Pinpoint the cell where the given text exists, returning its [X, Y] midpoint coordinate. 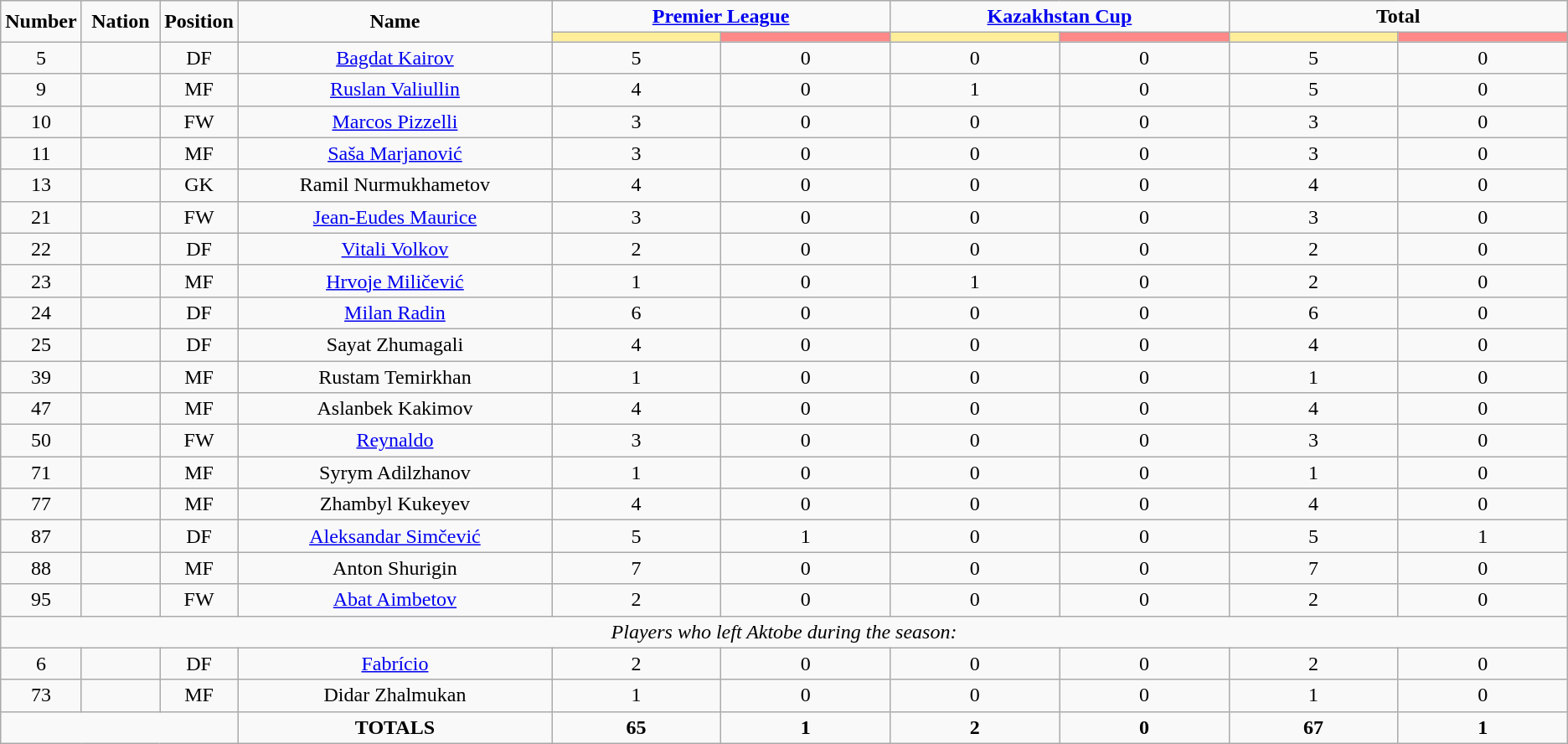
Sayat Zhumagali [395, 344]
25 [41, 344]
Premier League [720, 17]
Ruslan Valiullin [395, 90]
GK [199, 185]
47 [41, 409]
39 [41, 376]
Players who left Aktobe during the season: [784, 632]
Aleksandar Simčević [395, 536]
73 [41, 695]
Ramil Nurmukhametov [395, 185]
Milan Radin [395, 313]
77 [41, 504]
13 [41, 185]
Abat Aimbetov [395, 600]
Nation [121, 22]
87 [41, 536]
Fabrício [395, 664]
9 [41, 90]
50 [41, 441]
Kazakhstan Cup [1060, 17]
Aslanbek Kakimov [395, 409]
Zhambyl Kukeyev [395, 504]
Position [199, 22]
Number [41, 22]
Name [395, 22]
24 [41, 313]
Hrvoje Miličević [395, 281]
Total [1398, 17]
Jean-Eudes Maurice [395, 217]
Syrym Adilzhanov [395, 473]
71 [41, 473]
21 [41, 217]
Saša Marjanović [395, 153]
Reynaldo [395, 441]
TOTALS [395, 727]
Anton Shurigin [395, 568]
65 [636, 727]
23 [41, 281]
10 [41, 121]
Vitali Volkov [395, 249]
67 [1313, 727]
95 [41, 600]
Rustam Temirkhan [395, 376]
22 [41, 249]
Bagdat Kairov [395, 58]
88 [41, 568]
Didar Zhalmukan [395, 695]
Marcos Pizzelli [395, 121]
11 [41, 153]
